Return the (x, y) coordinate for the center point of the cell that contains the specified text.  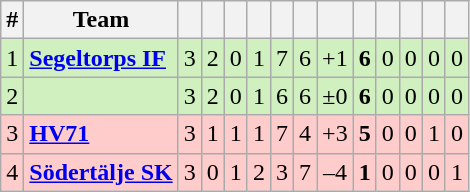
+1 (336, 58)
Södertälje SK (101, 172)
# (12, 20)
5 (364, 134)
Team (101, 20)
±0 (336, 96)
–4 (336, 172)
Segeltorps IF (101, 58)
+3 (336, 134)
HV71 (101, 134)
